Identify which cell holds the provided text, then report its [x, y] central coordinate. 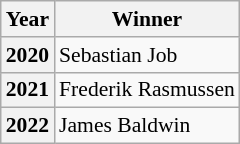
Winner [147, 19]
2022 [28, 126]
Sebastian Job [147, 55]
2020 [28, 55]
Year [28, 19]
2021 [28, 90]
James Baldwin [147, 126]
Frederik Rasmussen [147, 90]
